Pinpoint the cell where the given text exists, returning its (x, y) midpoint coordinate. 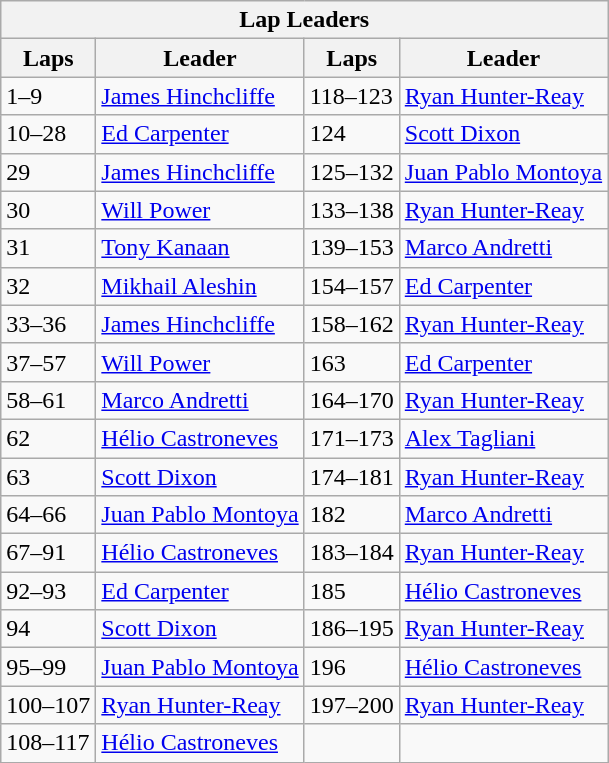
Lap Leaders (304, 20)
Tony Kanaan (200, 248)
33–36 (48, 324)
196 (352, 667)
Mikhail Aleshin (200, 286)
182 (352, 515)
158–162 (352, 324)
92–93 (48, 591)
37–57 (48, 362)
186–195 (352, 629)
125–132 (352, 172)
32 (48, 286)
58–61 (48, 400)
30 (48, 210)
197–200 (352, 705)
100–107 (48, 705)
62 (48, 438)
185 (352, 591)
95–99 (48, 667)
63 (48, 477)
67–91 (48, 553)
124 (352, 134)
183–184 (352, 553)
29 (48, 172)
94 (48, 629)
10–28 (48, 134)
163 (352, 362)
118–123 (352, 96)
174–181 (352, 477)
1–9 (48, 96)
171–173 (352, 438)
164–170 (352, 400)
64–66 (48, 515)
133–138 (352, 210)
31 (48, 248)
Alex Tagliani (503, 438)
139–153 (352, 248)
154–157 (352, 286)
108–117 (48, 743)
